Search for the cell housing the specified text and yield its [X, Y] center coordinate. 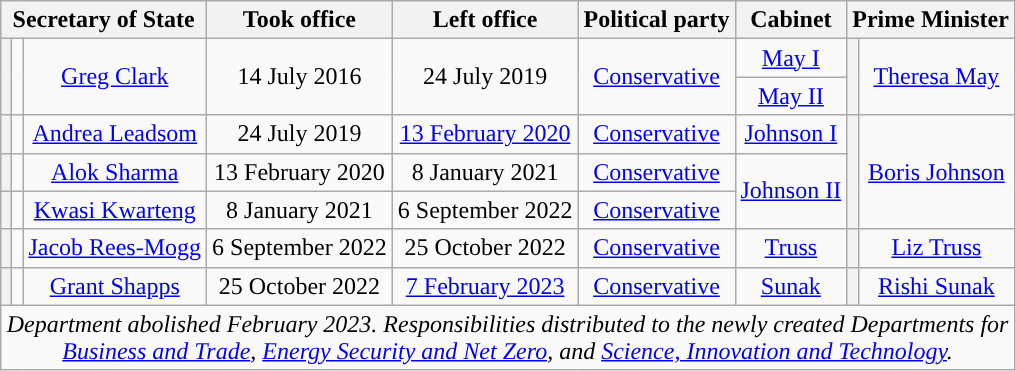
May I [791, 58]
Jacob Rees-Mogg [115, 248]
Johnson II [791, 191]
Boris Johnson [936, 172]
Kwasi Kwarteng [115, 210]
May II [791, 96]
Left office [485, 20]
Political party [656, 20]
7 February 2023 [485, 286]
Cabinet [791, 20]
Andrea Leadsom [115, 134]
Took office [300, 20]
14 July 2016 [300, 77]
Grant Shapps [115, 286]
Greg Clark [115, 77]
Alok Sharma [115, 172]
Secretary of State [104, 20]
Rishi Sunak [936, 286]
Liz Truss [936, 248]
Truss [791, 248]
Prime Minister [931, 20]
Theresa May [936, 77]
Sunak [791, 286]
Johnson I [791, 134]
